Locate the cell with the specified text and output its [X, Y] center coordinate. 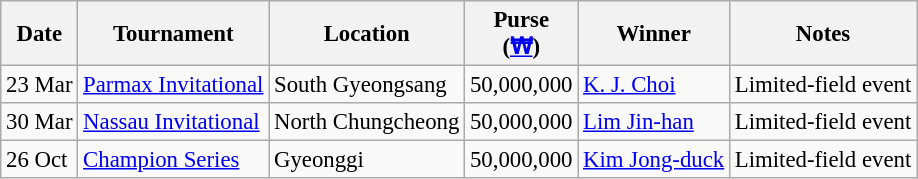
K. J. Choi [654, 85]
Tournament [174, 34]
Notes [822, 34]
Champion Series [174, 160]
23 Mar [40, 85]
Lim Jin-han [654, 122]
Nassau Invitational [174, 122]
Date [40, 34]
30 Mar [40, 122]
Kim Jong-duck [654, 160]
Winner [654, 34]
Parmax Invitational [174, 85]
Purse(₩) [522, 34]
Location [367, 34]
South Gyeongsang [367, 85]
North Chungcheong [367, 122]
26 Oct [40, 160]
Gyeonggi [367, 160]
